Determine the [x, y] coordinate at the center of the cell enclosing the given text.  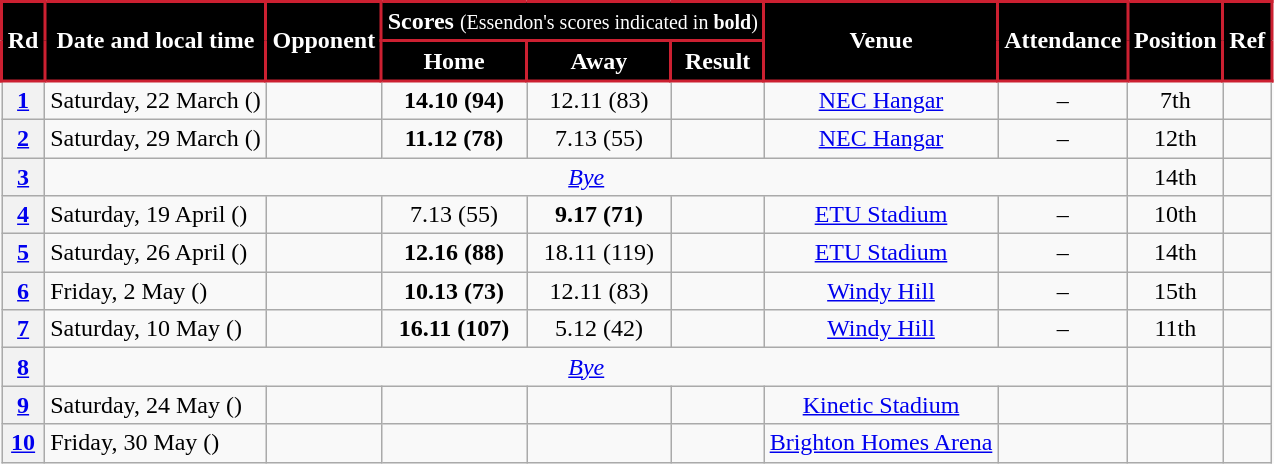
7th [1176, 100]
9 [24, 405]
Ref [1248, 42]
Friday, 30 May () [156, 443]
Position [1176, 42]
Saturday, 26 April () [156, 253]
8 [24, 367]
1 [24, 100]
6 [24, 291]
Saturday, 10 May () [156, 329]
Opponent [324, 42]
16.11 (107) [454, 329]
Saturday, 24 May () [156, 405]
Result [718, 61]
11.12 (78) [454, 138]
Rd [24, 42]
12.16 (88) [454, 253]
14.10 (94) [454, 100]
Saturday, 29 March () [156, 138]
Scores (Essendon's scores indicated in bold) [572, 22]
4 [24, 215]
Saturday, 22 March () [156, 100]
Saturday, 19 April () [156, 215]
12th [1176, 138]
Attendance [1063, 42]
2 [24, 138]
15th [1176, 291]
3 [24, 177]
5 [24, 253]
Home [454, 61]
Friday, 2 May () [156, 291]
7 [24, 329]
Date and local time [156, 42]
9.17 (71) [600, 215]
10 [24, 443]
18.11 (119) [600, 253]
Venue [881, 42]
Brighton Homes Arena [881, 443]
10.13 (73) [454, 291]
5.12 (42) [600, 329]
11th [1176, 329]
Kinetic Stadium [881, 405]
10th [1176, 215]
Away [600, 61]
